Pinpoint the cell where the given text exists, returning its [X, Y] midpoint coordinate. 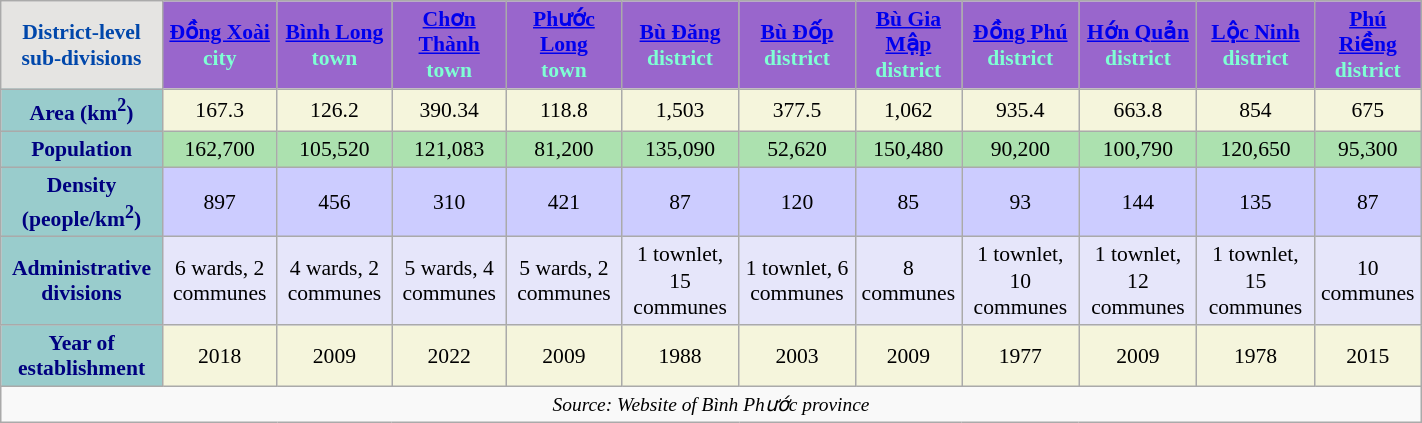
100,790 [1138, 150]
118.8 [564, 110]
1978 [1256, 356]
8 communes [908, 281]
Phú Riềng district [1368, 45]
Đồng Xoài city [220, 45]
Hớn Quản district [1138, 45]
1977 [1021, 356]
90,200 [1021, 150]
Phước Long town [564, 45]
85 [908, 202]
6 wards, 2 communes [220, 281]
135 [1256, 202]
5 wards, 2 communes [564, 281]
Bù Gia Mập district [908, 45]
167.3 [220, 110]
2018 [220, 356]
Administrative divisions [82, 281]
81,200 [564, 150]
Chơn Thành town [450, 45]
Source: Website of Bình Phước province [711, 404]
Lộc Ninh district [1256, 45]
5 wards, 4 communes [450, 281]
District-level sub-divisions [82, 45]
105,520 [334, 150]
Bù Đốp district [797, 45]
4 wards, 2 communes [334, 281]
1 townlet, 10 communes [1021, 281]
456 [334, 202]
1 townlet, 6 communes [797, 281]
663.8 [1138, 110]
Bù Đăng district [680, 45]
95,300 [1368, 150]
2022 [450, 356]
1,062 [908, 110]
1,503 [680, 110]
126.2 [334, 110]
150,480 [908, 150]
1 townlet, 12 communes [1138, 281]
121,083 [450, 150]
377.5 [797, 110]
135,090 [680, 150]
Đồng Phú district [1021, 45]
897 [220, 202]
390.34 [450, 110]
120 [797, 202]
1988 [680, 356]
Year of establishment [82, 356]
675 [1368, 110]
52,620 [797, 150]
Density (people/km2) [82, 202]
93 [1021, 202]
310 [450, 202]
162,700 [220, 150]
2003 [797, 356]
2015 [1368, 356]
144 [1138, 202]
Area (km2) [82, 110]
Population [82, 150]
120,650 [1256, 150]
Bình Long town [334, 45]
10 communes [1368, 281]
935.4 [1021, 110]
854 [1256, 110]
421 [564, 202]
